Output the [X, Y] coordinate of the center of the cell containing the given text.  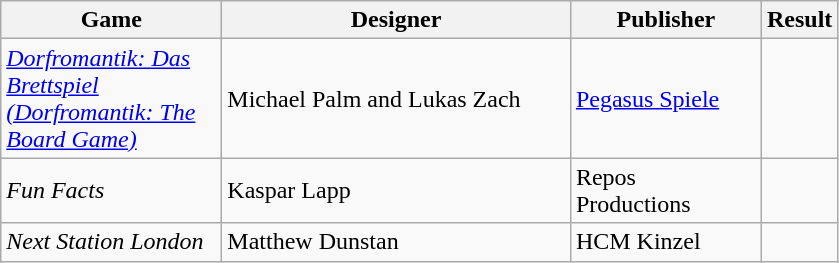
HCM Kinzel [666, 242]
Result [799, 20]
Game [112, 20]
Dorfromantik: Das Brettspiel (Dorfromantik: The Board Game) [112, 98]
Repos Productions [666, 190]
Kaspar Lapp [396, 190]
Next Station London [112, 242]
Designer [396, 20]
Matthew Dunstan [396, 242]
Michael Palm and Lukas Zach [396, 98]
Pegasus Spiele [666, 98]
Publisher [666, 20]
Fun Facts [112, 190]
